Output the [X, Y] coordinate of the center of the cell containing the given text.  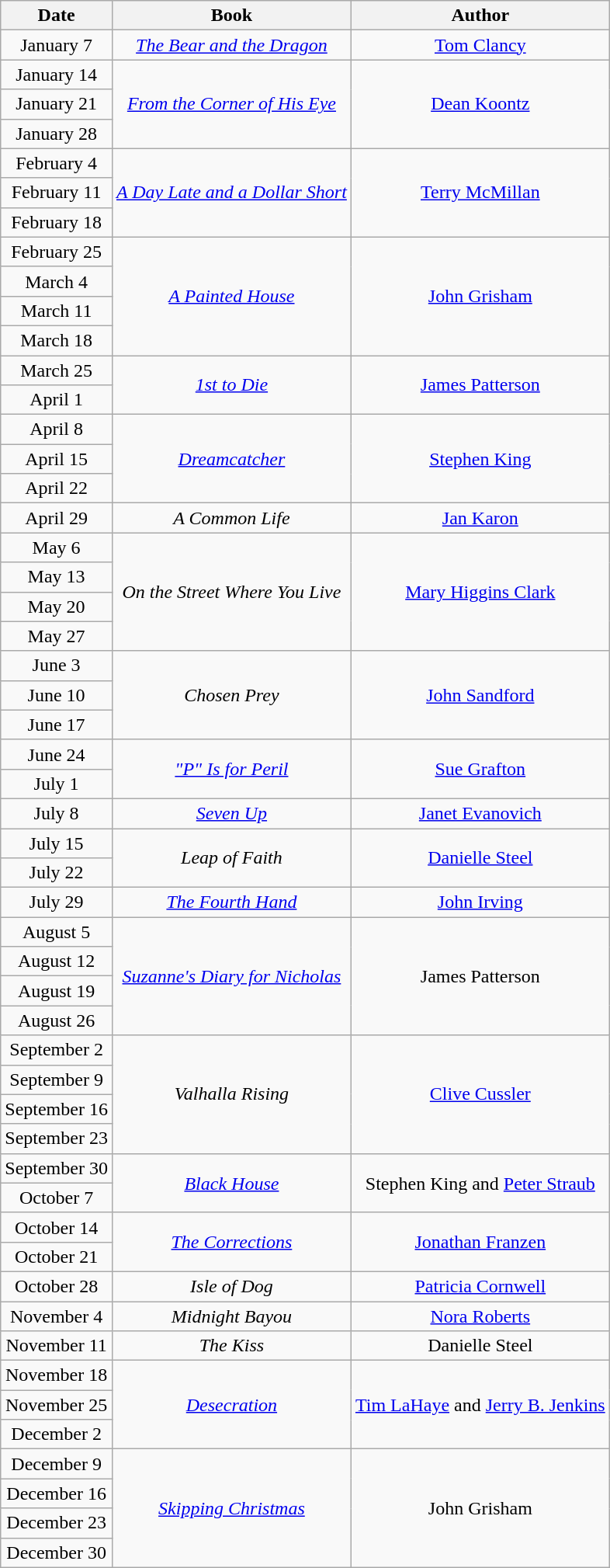
Mary Higgins Clark [480, 592]
April 15 [57, 459]
July 1 [57, 784]
October 14 [57, 1227]
Tim LaHaye and Jerry B. Jenkins [480, 1405]
The Corrections [231, 1242]
Dreamcatcher [231, 459]
May 6 [57, 548]
December 23 [57, 1523]
November 18 [57, 1375]
April 22 [57, 488]
Sue Grafton [480, 769]
John Sandford [480, 695]
September 23 [57, 1139]
From the Corner of His Eye [231, 104]
July 15 [57, 843]
July 22 [57, 873]
June 24 [57, 754]
1st to Die [231, 385]
Clive Cussler [480, 1094]
February 4 [57, 163]
August 19 [57, 991]
Date [57, 16]
Valhalla Rising [231, 1094]
October 21 [57, 1257]
September 16 [57, 1109]
December 9 [57, 1464]
August 26 [57, 1020]
Leap of Faith [231, 857]
May 27 [57, 636]
March 11 [57, 311]
Dean Koontz [480, 104]
January 28 [57, 134]
Chosen Prey [231, 695]
Stephen King and Peter Straub [480, 1183]
Black House [231, 1183]
November 4 [57, 1316]
October 7 [57, 1198]
January 21 [57, 104]
Patricia Cornwell [480, 1286]
January 14 [57, 75]
July 29 [57, 902]
January 7 [57, 45]
August 5 [57, 932]
November 11 [57, 1346]
A Painted House [231, 296]
Seven Up [231, 813]
A Common Life [231, 518]
September 2 [57, 1050]
Stephen King [480, 459]
Isle of Dog [231, 1286]
On the Street Where You Live [231, 592]
Terry McMillan [480, 193]
Book [231, 16]
May 20 [57, 607]
April 29 [57, 518]
Skipping Christmas [231, 1508]
The Kiss [231, 1346]
Tom Clancy [480, 45]
July 8 [57, 813]
April 8 [57, 429]
Suzanne's Diary for Nicholas [231, 976]
Jan Karon [480, 518]
June 17 [57, 725]
March 25 [57, 370]
John Irving [480, 902]
Midnight Bayou [231, 1316]
April 1 [57, 400]
A Day Late and a Dollar Short [231, 193]
September 30 [57, 1168]
February 11 [57, 193]
October 28 [57, 1286]
February 18 [57, 222]
The Bear and the Dragon [231, 45]
The Fourth Hand [231, 902]
March 18 [57, 340]
February 25 [57, 252]
December 16 [57, 1493]
November 25 [57, 1405]
August 12 [57, 961]
December 2 [57, 1434]
Janet Evanovich [480, 813]
Author [480, 16]
September 9 [57, 1080]
Jonathan Franzen [480, 1242]
June 10 [57, 695]
March 4 [57, 281]
June 3 [57, 666]
Desecration [231, 1405]
May 13 [57, 577]
December 30 [57, 1552]
"P" Is for Peril [231, 769]
Nora Roberts [480, 1316]
